From the cell containing the given text, extract its center point as (X, Y) coordinate. 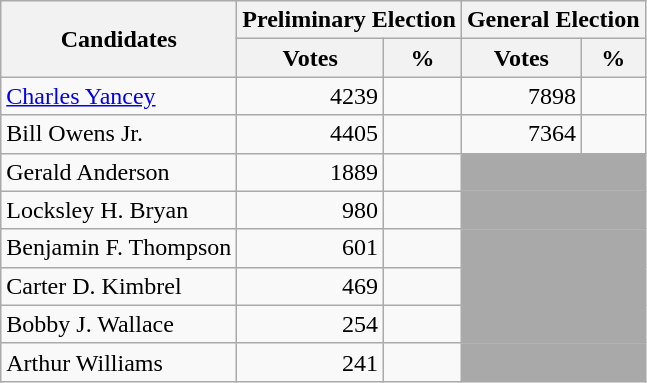
Locksley H. Bryan (119, 210)
Benjamin F. Thompson (119, 248)
Bill Owens Jr. (119, 134)
1889 (310, 172)
241 (310, 362)
Carter D. Kimbrel (119, 286)
Candidates (119, 39)
Preliminary Election (350, 20)
601 (310, 248)
Arthur Williams (119, 362)
4405 (310, 134)
469 (310, 286)
7364 (521, 134)
7898 (521, 96)
Gerald Anderson (119, 172)
Charles Yancey (119, 96)
Bobby J. Wallace (119, 324)
General Election (553, 20)
4239 (310, 96)
254 (310, 324)
980 (310, 210)
